Scan for the cell matching the given text and deliver its (X, Y) coordinate at center. 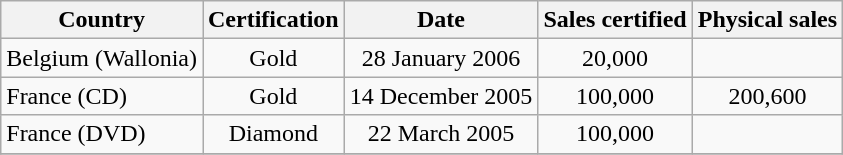
Diamond (273, 134)
Date (441, 20)
22 March 2005 (441, 134)
Country (102, 20)
France (CD) (102, 96)
28 January 2006 (441, 58)
France (DVD) (102, 134)
200,600 (767, 96)
Physical sales (767, 20)
14 December 2005 (441, 96)
Certification (273, 20)
Belgium (Wallonia) (102, 58)
20,000 (615, 58)
Sales certified (615, 20)
